Provide the (x, y) coordinate of the cell's center where the given text is located.  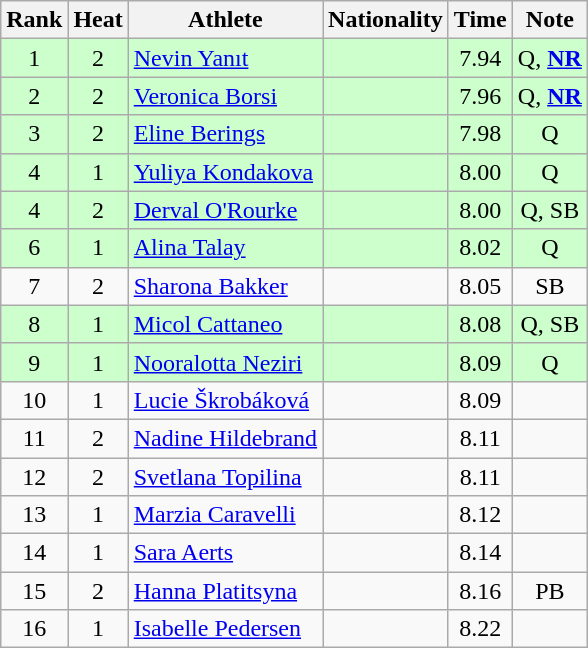
Nadine Hildebrand (225, 438)
8.22 (480, 629)
Sharona Bakker (225, 286)
15 (34, 591)
8.12 (480, 515)
8.16 (480, 591)
Sara Aerts (225, 553)
8.08 (480, 324)
11 (34, 438)
7.94 (480, 58)
6 (34, 248)
7 (34, 286)
Lucie Škrobáková (225, 400)
Veronica Borsi (225, 96)
Marzia Caravelli (225, 515)
14 (34, 553)
16 (34, 629)
8.02 (480, 248)
8.14 (480, 553)
3 (34, 134)
Eline Berings (225, 134)
Isabelle Pedersen (225, 629)
Time (480, 20)
8.05 (480, 286)
7.98 (480, 134)
Alina Talay (225, 248)
Nationality (386, 20)
Micol Cattaneo (225, 324)
7.96 (480, 96)
Nevin Yanıt (225, 58)
9 (34, 362)
Yuliya Kondakova (225, 172)
Rank (34, 20)
Hanna Platitsyna (225, 591)
10 (34, 400)
8 (34, 324)
13 (34, 515)
SB (550, 286)
Derval O'Rourke (225, 210)
PB (550, 591)
Athlete (225, 20)
Nooralotta Neziri (225, 362)
Heat (98, 20)
Note (550, 20)
12 (34, 477)
Svetlana Topilina (225, 477)
